Return [x, y] of the center of cell containing provided text 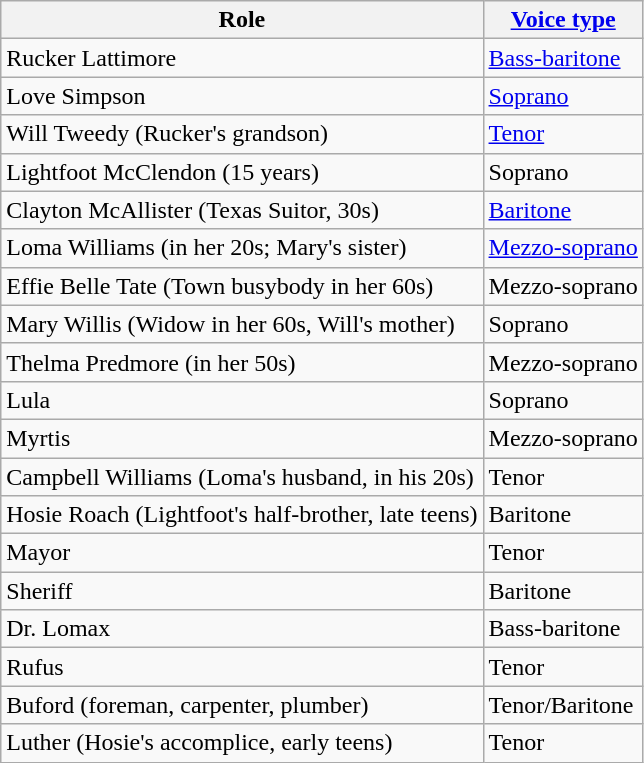
Rufus [242, 667]
Buford (foreman, carpenter, plumber) [242, 705]
Myrtis [242, 438]
Will Tweedy (Rucker's grandson) [242, 134]
Thelma Predmore (in her 50s) [242, 362]
Dr. Lomax [242, 629]
Rucker Lattimore [242, 58]
Mayor [242, 553]
Hosie Roach (Lightfoot's half-brother, late teens) [242, 515]
Voice type [563, 20]
Lightfoot McClendon (15 years) [242, 172]
Luther (Hosie's accomplice, early teens) [242, 743]
Clayton McAllister (Texas Suitor, 30s) [242, 210]
Effie Belle Tate (Town busybody in her 60s) [242, 286]
Tenor/Baritone [563, 705]
Sheriff [242, 591]
Lula [242, 400]
Campbell Williams (Loma's husband, in his 20s) [242, 477]
Mary Willis (Widow in her 60s, Will's mother) [242, 324]
Role [242, 20]
Loma Williams (in her 20s; Mary's sister) [242, 248]
Love Simpson [242, 96]
